From the cell containing the given text, extract its center point as (x, y) coordinate. 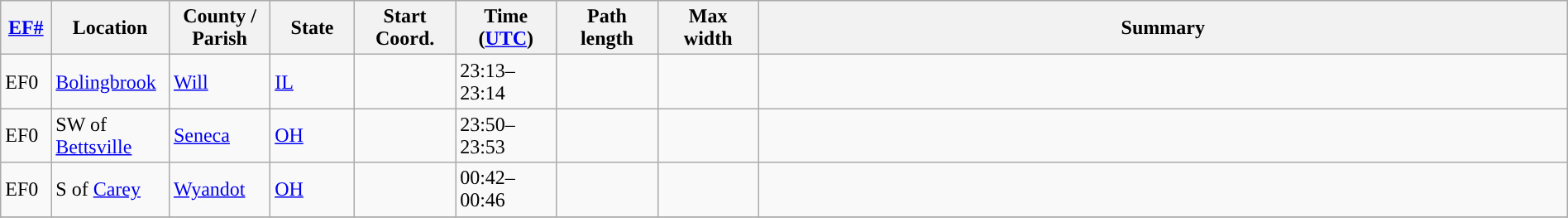
Path length (607, 28)
Bolingbrook (111, 81)
IL (313, 81)
S of Carey (111, 189)
Start Coord. (404, 28)
Wyandot (219, 189)
Seneca (219, 136)
SW of Bettsville (111, 136)
23:13–23:14 (506, 81)
23:50–23:53 (506, 136)
Will (219, 81)
Time (UTC) (506, 28)
Location (111, 28)
EF# (26, 28)
State (313, 28)
County / Parish (219, 28)
00:42–00:46 (506, 189)
Summary (1163, 28)
Max width (708, 28)
